Pinpoint the cell where the given text exists, returning its [x, y] midpoint coordinate. 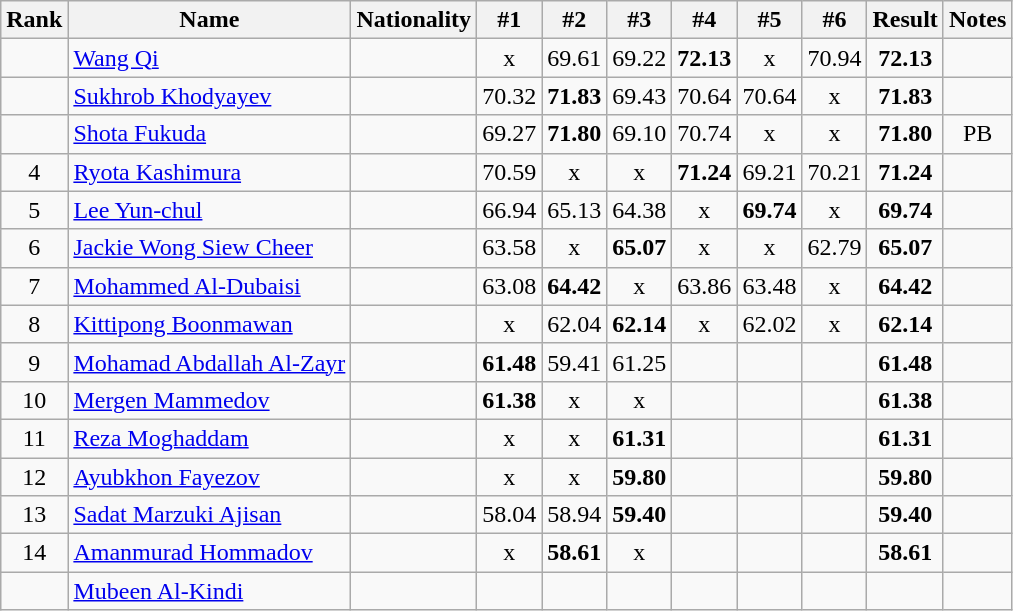
Jackie Wong Siew Cheer [210, 248]
63.58 [510, 248]
70.74 [704, 134]
5 [34, 210]
Reza Moghaddam [210, 438]
63.86 [704, 286]
8 [34, 324]
62.02 [770, 324]
#4 [704, 20]
#3 [640, 20]
Ryota Kashimura [210, 172]
66.94 [510, 210]
Amanmurad Hommadov [210, 553]
7 [34, 286]
59.41 [574, 362]
9 [34, 362]
13 [34, 515]
Name [210, 20]
10 [34, 400]
62.04 [574, 324]
70.32 [510, 96]
63.08 [510, 286]
Sukhrob Khodyayev [210, 96]
Lee Yun-chul [210, 210]
11 [34, 438]
Mubeen Al-Kindi [210, 591]
70.21 [834, 172]
Shota Fukuda [210, 134]
69.10 [640, 134]
63.48 [770, 286]
#5 [770, 20]
62.79 [834, 248]
Result [905, 20]
70.94 [834, 58]
14 [34, 553]
12 [34, 477]
4 [34, 172]
Mohammed Al-Dubaisi [210, 286]
PB [977, 134]
65.13 [574, 210]
6 [34, 248]
Mergen Mammedov [210, 400]
Mohamad Abdallah Al-Zayr [210, 362]
Notes [977, 20]
69.61 [574, 58]
Kittipong Boonmawan [210, 324]
70.59 [510, 172]
69.27 [510, 134]
#2 [574, 20]
Rank [34, 20]
69.43 [640, 96]
Nationality [414, 20]
Ayubkhon Fayezov [210, 477]
#6 [834, 20]
58.04 [510, 515]
58.94 [574, 515]
Wang Qi [210, 58]
61.25 [640, 362]
69.22 [640, 58]
64.38 [640, 210]
#1 [510, 20]
69.21 [770, 172]
Sadat Marzuki Ajisan [210, 515]
